Determine the (x, y) coordinate at the center of the cell enclosing the given text.  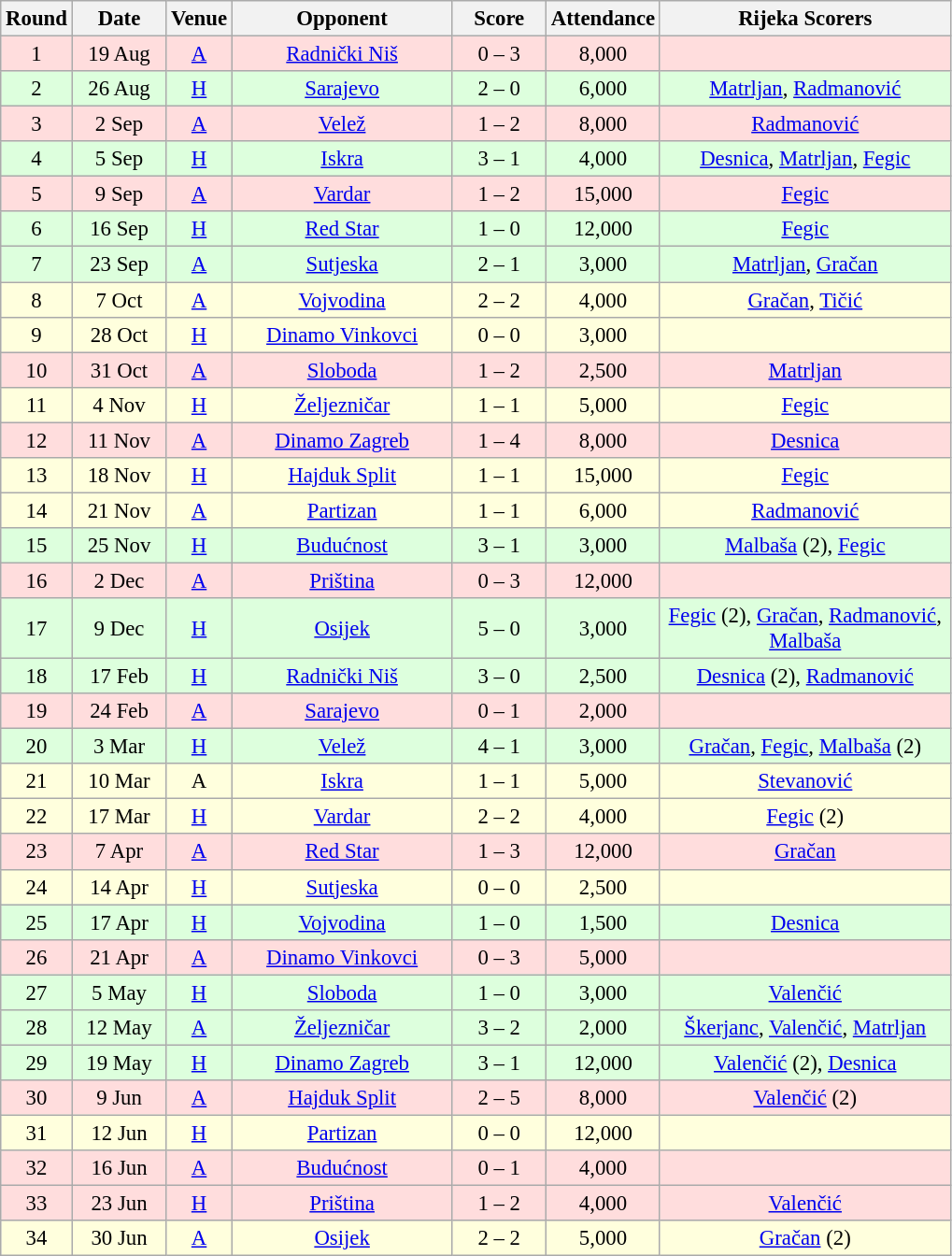
16 Jun (120, 1168)
20 (36, 747)
5 (36, 194)
21 Nov (120, 510)
Matrljan, Gračan (805, 264)
8 (36, 300)
18 (36, 677)
2 – 5 (499, 1098)
2 (36, 89)
Škerjanc, Valenčić, Matrljan (805, 1028)
Desnica (2), Radmanović (805, 677)
Rijeka Scorers (805, 19)
13 (36, 476)
Gračan (805, 852)
Gračan, Fegic, Malbaša (2) (805, 747)
9 Dec (120, 628)
16 (36, 580)
30 (36, 1098)
9 Sep (120, 194)
6 (36, 229)
15 (36, 546)
Matrljan, Radmanović (805, 89)
Stevanović (805, 781)
Matrljan (805, 370)
19 Aug (120, 54)
31 Oct (120, 370)
Venue (200, 19)
1 – 3 (499, 852)
32 (36, 1168)
12 May (120, 1028)
30 Jun (120, 1238)
25 Nov (120, 546)
26 Aug (120, 89)
17 Feb (120, 677)
3 (36, 124)
2 Dec (120, 580)
21 (36, 781)
11 Nov (120, 440)
22 (36, 817)
12 Jun (120, 1133)
4 Nov (120, 405)
2 – 1 (499, 264)
Fegic (2), Gračan, Radmanović, Malbaša (805, 628)
Valenčić (2) (805, 1098)
9 (36, 335)
18 Nov (120, 476)
21 Apr (120, 957)
17 Mar (120, 817)
5 – 0 (499, 628)
2 – 0 (499, 89)
33 (36, 1204)
17 (36, 628)
4 (36, 159)
4 – 1 (499, 747)
Gračan (2) (805, 1238)
3 Mar (120, 747)
7 Oct (120, 300)
23 Jun (120, 1204)
23 (36, 852)
9 Jun (120, 1098)
27 (36, 992)
17 Apr (120, 922)
16 Sep (120, 229)
12 (36, 440)
Malbaša (2), Fegic (805, 546)
26 (36, 957)
31 (36, 1133)
5 May (120, 992)
14 Apr (120, 887)
2 Sep (120, 124)
1 – 4 (499, 440)
3 – 0 (499, 677)
23 Sep (120, 264)
14 (36, 510)
Opponent (342, 19)
19 May (120, 1063)
11 (36, 405)
24 Feb (120, 711)
Gračan, Tičić (805, 300)
28 (36, 1028)
24 (36, 887)
Round (36, 19)
28 Oct (120, 335)
1 (36, 54)
Score (499, 19)
3 – 2 (499, 1028)
25 (36, 922)
Fegic (2) (805, 817)
7 (36, 264)
7 Apr (120, 852)
10 Mar (120, 781)
Valenčić (2), Desnica (805, 1063)
Date (120, 19)
1,500 (604, 922)
10 (36, 370)
34 (36, 1238)
5 Sep (120, 159)
Attendance (604, 19)
Desnica, Matrljan, Fegic (805, 159)
19 (36, 711)
29 (36, 1063)
